Capture the cell that displays the provided text and extract its (X, Y) central coordinate. 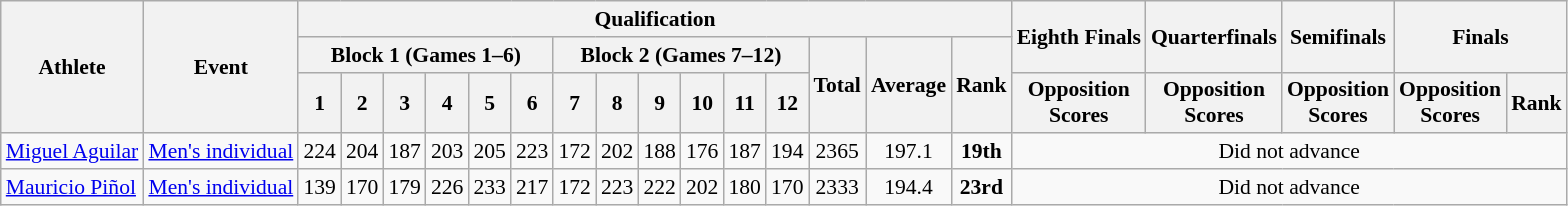
205 (490, 152)
23rd (982, 187)
2333 (836, 187)
11 (744, 102)
188 (660, 152)
197.1 (908, 152)
180 (744, 187)
Quarterfinals (1214, 36)
1 (320, 102)
194.4 (908, 187)
12 (788, 102)
Finals (1480, 36)
6 (532, 102)
Eighth Finals (1079, 36)
7 (574, 102)
217 (532, 187)
Block 2 (Games 7–12) (680, 55)
Block 1 (Games 1–6) (426, 55)
2365 (836, 152)
2 (362, 102)
179 (404, 187)
9 (660, 102)
10 (702, 102)
Event (220, 67)
4 (448, 102)
194 (788, 152)
Total (836, 86)
204 (362, 152)
Semifinals (1338, 36)
Miguel Aguilar (72, 152)
226 (448, 187)
233 (490, 187)
5 (490, 102)
3 (404, 102)
176 (702, 152)
Mauricio Piñol (72, 187)
Average (908, 86)
203 (448, 152)
139 (320, 187)
Qualification (654, 19)
222 (660, 187)
8 (618, 102)
Athlete (72, 67)
19th (982, 152)
224 (320, 152)
